For the text-containing cell, return its midpoint in [x, y] coordinate format. 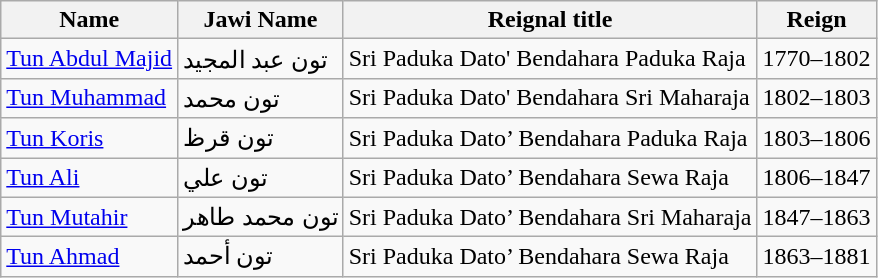
1802–1803 [816, 98]
Sri Paduka Dato' Bendahara Sri Maharaja [550, 98]
تون محمد [261, 98]
Name [90, 20]
Tun Mutahir [90, 217]
Reign [816, 20]
تون قرظ [261, 138]
1863–1881 [816, 257]
Tun Abdul Majid [90, 59]
Sri Paduka Dato’ Bendahara Sri Maharaja [550, 217]
Sri Paduka Dato' Bendahara Paduka Raja [550, 59]
Tun Koris [90, 138]
1770–1802 [816, 59]
Reignal title [550, 20]
Sri Paduka Dato’ Bendahara Paduka Raja [550, 138]
تون عبد المجيد [261, 59]
Jawi Name [261, 20]
تون أحمد [261, 257]
Tun Ali [90, 178]
تون علي [261, 178]
1847–1863 [816, 217]
Tun Ahmad [90, 257]
Tun Muhammad [90, 98]
تون محمد طاهر [261, 217]
1806–1847 [816, 178]
1803–1806 [816, 138]
